Detect which cell encompasses the target text, then output its (x, y) center coordinate. 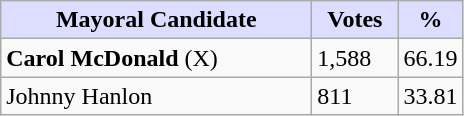
66.19 (430, 58)
811 (355, 96)
33.81 (430, 96)
Mayoral Candidate (156, 20)
Johnny Hanlon (156, 96)
Votes (355, 20)
Carol McDonald (X) (156, 58)
1,588 (355, 58)
% (430, 20)
